Capture the cell that displays the provided text and extract its [X, Y] central coordinate. 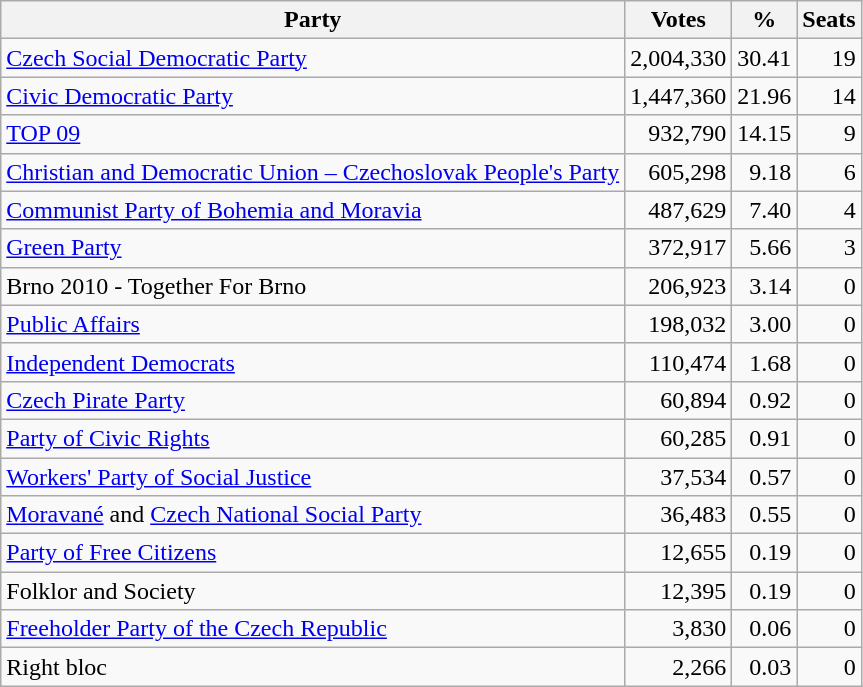
1,447,360 [678, 96]
5.66 [764, 248]
Czech Social Democratic Party [313, 58]
Communist Party of Bohemia and Moravia [313, 210]
TOP 09 [313, 134]
12,655 [678, 553]
372,917 [678, 248]
14.15 [764, 134]
605,298 [678, 172]
Public Affairs [313, 324]
21.96 [764, 96]
Folklor and Society [313, 591]
0.91 [764, 438]
Christian and Democratic Union – Czechoslovak People's Party [313, 172]
Right bloc [313, 667]
Workers' Party of Social Justice [313, 477]
3.00 [764, 324]
3 [829, 248]
2,266 [678, 667]
30.41 [764, 58]
0.03 [764, 667]
36,483 [678, 515]
Votes [678, 20]
0.92 [764, 400]
Czech Pirate Party [313, 400]
Brno 2010 - Together For Brno [313, 286]
487,629 [678, 210]
9.18 [764, 172]
0.55 [764, 515]
206,923 [678, 286]
Party [313, 20]
1.68 [764, 362]
14 [829, 96]
110,474 [678, 362]
Green Party [313, 248]
Moravané and Czech National Social Party [313, 515]
60,285 [678, 438]
37,534 [678, 477]
Independent Democrats [313, 362]
60,894 [678, 400]
% [764, 20]
3,830 [678, 629]
0.57 [764, 477]
Seats [829, 20]
Civic Democratic Party [313, 96]
Party of Free Citizens [313, 553]
7.40 [764, 210]
Party of Civic Rights [313, 438]
4 [829, 210]
932,790 [678, 134]
0.06 [764, 629]
3.14 [764, 286]
198,032 [678, 324]
Freeholder Party of the Czech Republic [313, 629]
6 [829, 172]
9 [829, 134]
12,395 [678, 591]
19 [829, 58]
2,004,330 [678, 58]
